Identify which cell holds the provided text, then report its (X, Y) central coordinate. 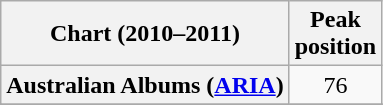
Chart (2010–2011) (145, 34)
76 (335, 85)
Australian Albums (ARIA) (145, 85)
Peakposition (335, 34)
